Search for the cell housing the specified text and yield its [x, y] center coordinate. 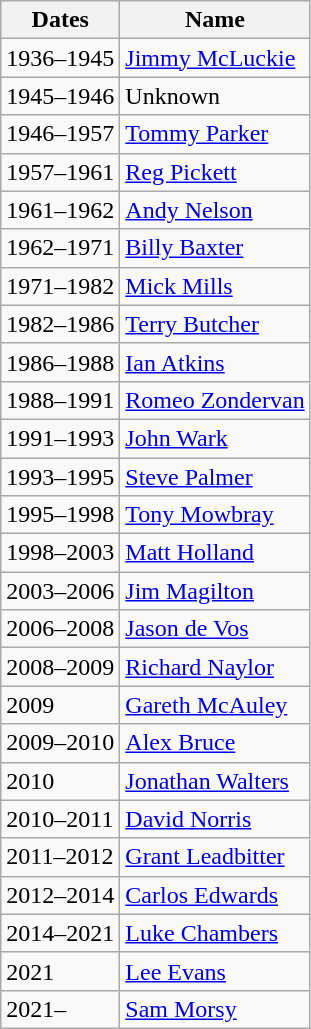
1961–1962 [60, 210]
David Norris [215, 819]
2009–2010 [60, 743]
2003–2006 [60, 591]
John Wark [215, 438]
1971–1982 [60, 286]
1946–1957 [60, 134]
2021 [60, 971]
2008–2009 [60, 667]
Jim Magilton [215, 591]
1988–1991 [60, 400]
2014–2021 [60, 933]
Dates [60, 20]
Grant Leadbitter [215, 857]
2010–2011 [60, 819]
Tommy Parker [215, 134]
Luke Chambers [215, 933]
Jason de Vos [215, 629]
2006–2008 [60, 629]
Unknown [215, 96]
Jimmy McLuckie [215, 58]
2011–2012 [60, 857]
1991–1993 [60, 438]
Sam Morsy [215, 1009]
Richard Naylor [215, 667]
2012–2014 [60, 895]
Alex Bruce [215, 743]
Andy Nelson [215, 210]
1995–1998 [60, 515]
Romeo Zondervan [215, 400]
Name [215, 20]
1957–1961 [60, 172]
Jonathan Walters [215, 781]
Mick Mills [215, 286]
1962–1971 [60, 248]
1945–1946 [60, 96]
1986–1988 [60, 362]
Billy Baxter [215, 248]
Terry Butcher [215, 324]
1998–2003 [60, 553]
Gareth McAuley [215, 705]
1982–1986 [60, 324]
2010 [60, 781]
Reg Pickett [215, 172]
Ian Atkins [215, 362]
2021– [60, 1009]
2009 [60, 705]
Steve Palmer [215, 477]
1993–1995 [60, 477]
Tony Mowbray [215, 515]
Carlos Edwards [215, 895]
Matt Holland [215, 553]
Lee Evans [215, 971]
1936–1945 [60, 58]
